Pinpoint the cell where the given text exists, returning its (x, y) midpoint coordinate. 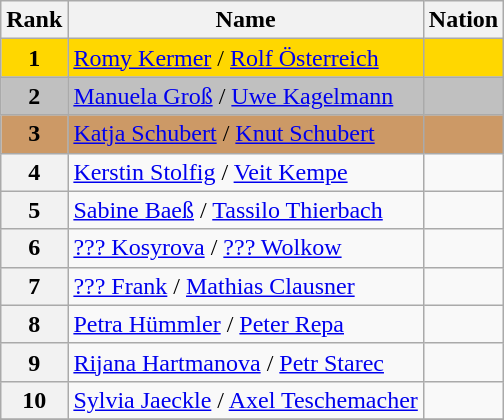
Sylvia Jaeckle / Axel Teschemacher (246, 400)
??? Frank / Mathias Clausner (246, 286)
Name (246, 20)
??? Kosyrova / ??? Wolkow (246, 248)
Petra Hümmler / Peter Repa (246, 324)
5 (34, 210)
Rijana Hartmanova / Petr Starec (246, 362)
3 (34, 134)
4 (34, 172)
8 (34, 324)
Rank (34, 20)
10 (34, 400)
Manuela Groß / Uwe Kagelmann (246, 96)
6 (34, 248)
2 (34, 96)
Katja Schubert / Knut Schubert (246, 134)
1 (34, 58)
7 (34, 286)
9 (34, 362)
Nation (463, 20)
Sabine Baeß / Tassilo Thierbach (246, 210)
Kerstin Stolfig / Veit Kempe (246, 172)
Romy Kermer / Rolf Österreich (246, 58)
